From the cell containing the given text, extract its center point as [X, Y] coordinate. 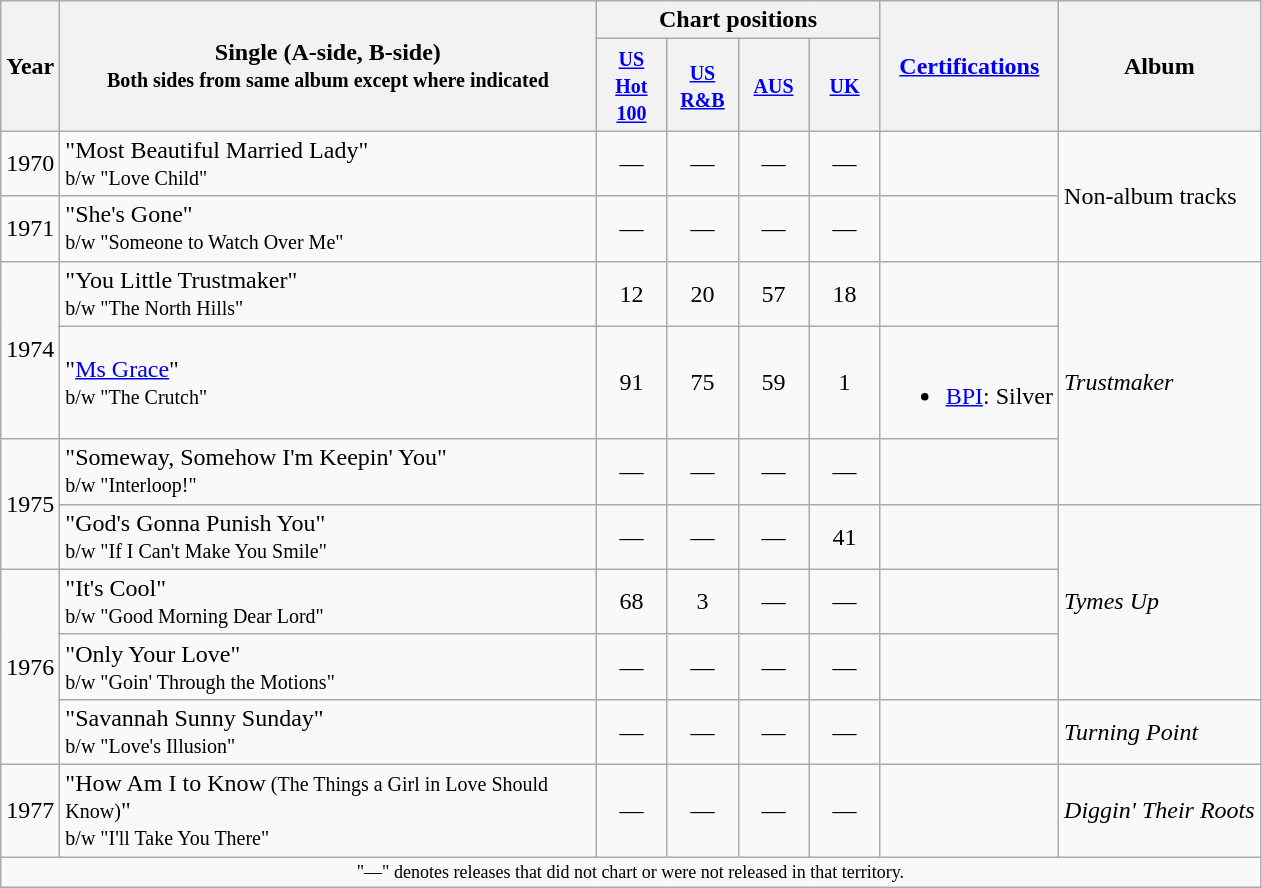
1974 [30, 350]
"It's Cool"b/w "Good Morning Dear Lord" [328, 602]
1976 [30, 666]
1975 [30, 504]
"Savannah Sunny Sunday"b/w "Love's Illusion" [328, 732]
Certifications [969, 66]
1971 [30, 228]
91 [632, 382]
Non-album tracks [1160, 196]
"Someway, Somehow I'm Keepin' You"b/w "Interloop!" [328, 472]
"—" denotes releases that did not chart or were not released in that territory. [630, 872]
Chart positions [738, 20]
UK [844, 85]
Single (A-side, B-side)Both sides from same album except where indicated [328, 66]
68 [632, 602]
75 [702, 382]
"Most Beautiful Married Lady"b/w "Love Child" [328, 164]
"Only Your Love"b/w "Goin' Through the Motions" [328, 666]
Trustmaker [1160, 382]
18 [844, 294]
US Hot 100 [632, 85]
"She's Gone"b/w "Someone to Watch Over Me" [328, 228]
20 [702, 294]
Tymes Up [1160, 602]
AUS [774, 85]
1 [844, 382]
Album [1160, 66]
Diggin' Their Roots [1160, 810]
1977 [30, 810]
"Ms Grace"b/w "The Crutch" [328, 382]
"How Am I to Know (The Things a Girl in Love Should Know)"b/w "I'll Take You There" [328, 810]
12 [632, 294]
41 [844, 536]
"God's Gonna Punish You"b/w "If I Can't Make You Smile" [328, 536]
Turning Point [1160, 732]
Year [30, 66]
3 [702, 602]
57 [774, 294]
US R&B [702, 85]
59 [774, 382]
BPI: Silver [969, 382]
1970 [30, 164]
"You Little Trustmaker"b/w "The North Hills" [328, 294]
